Return the (x, y) coordinate for the center point of the cell that contains the specified text.  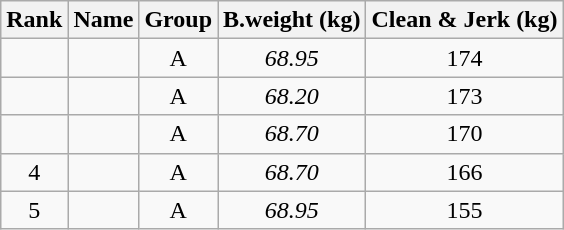
Rank (34, 20)
Name (104, 20)
4 (34, 172)
166 (464, 172)
173 (464, 96)
68.20 (292, 96)
5 (34, 210)
174 (464, 58)
Group (178, 20)
170 (464, 134)
155 (464, 210)
B.weight (kg) (292, 20)
Clean & Jerk (kg) (464, 20)
